Scan for the cell matching the given text and deliver its (x, y) coordinate at center. 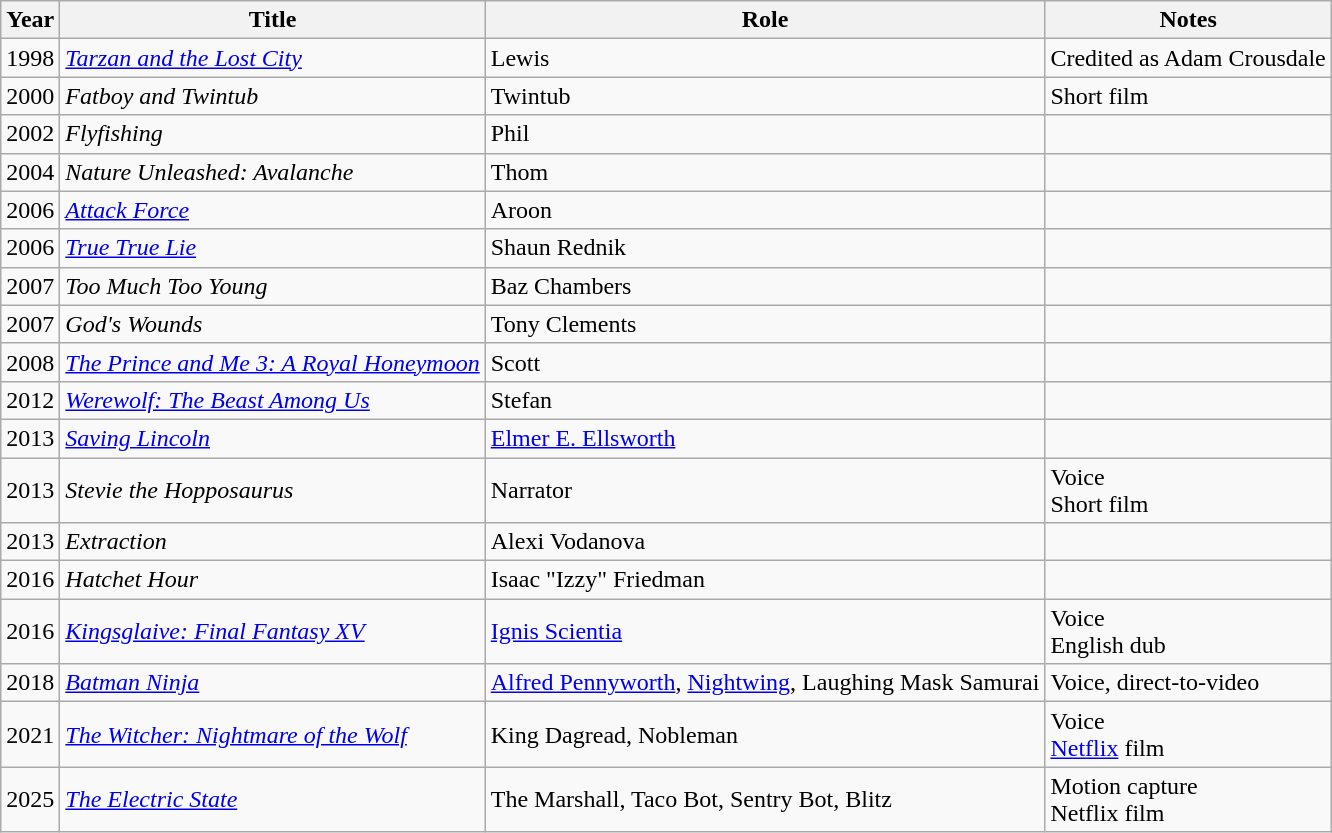
2004 (30, 172)
Too Much Too Young (272, 286)
Shaun Rednik (765, 248)
Voice, direct-to-video (1188, 683)
2018 (30, 683)
True True Lie (272, 248)
2025 (30, 800)
Stefan (765, 400)
Batman Ninja (272, 683)
God's Wounds (272, 324)
Alexi Vodanova (765, 542)
Stevie the Hopposaurus (272, 490)
Scott (765, 362)
2002 (30, 134)
Aroon (765, 210)
Twintub (765, 96)
The Prince and Me 3: A Royal Honeymoon (272, 362)
Fatboy and Twintub (272, 96)
Tarzan and the Lost City (272, 58)
Kingsglaive: Final Fantasy XV (272, 632)
Nature Unleashed: Avalanche (272, 172)
Isaac "Izzy" Friedman (765, 580)
VoiceEnglish dub (1188, 632)
Saving Lincoln (272, 438)
VoiceShort film (1188, 490)
Title (272, 20)
The Electric State (272, 800)
Werewolf: The Beast Among Us (272, 400)
Elmer E. Ellsworth (765, 438)
Baz Chambers (765, 286)
Narrator (765, 490)
Credited as Adam Crousdale (1188, 58)
Phil (765, 134)
King Dagread, Nobleman (765, 734)
Tony Clements (765, 324)
Extraction (272, 542)
Hatchet Hour (272, 580)
The Marshall, Taco Bot, Sentry Bot, Blitz (765, 800)
Flyfishing (272, 134)
2012 (30, 400)
2021 (30, 734)
2008 (30, 362)
1998 (30, 58)
Notes (1188, 20)
Lewis (765, 58)
Short film (1188, 96)
Alfred Pennyworth, Nightwing, Laughing Mask Samurai (765, 683)
Attack Force (272, 210)
2000 (30, 96)
Thom (765, 172)
VoiceNetflix film (1188, 734)
Ignis Scientia (765, 632)
Role (765, 20)
Year (30, 20)
Motion captureNetflix film (1188, 800)
The Witcher: Nightmare of the Wolf (272, 734)
